Pinpoint the cell where the given text exists, returning its [x, y] midpoint coordinate. 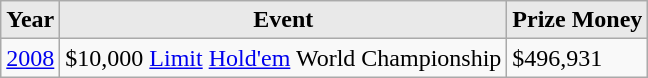
Year [30, 20]
$10,000 Limit Hold'em World Championship [284, 58]
Event [284, 20]
Prize Money [578, 20]
2008 [30, 58]
$496,931 [578, 58]
